Extract the (X, Y) coordinate from the center of the cell holding the provided text.  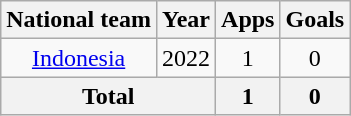
Apps (248, 20)
National team (79, 20)
Year (186, 20)
Total (108, 96)
Goals (315, 20)
2022 (186, 58)
Indonesia (79, 58)
